Search for the cell housing the specified text and yield its (X, Y) center coordinate. 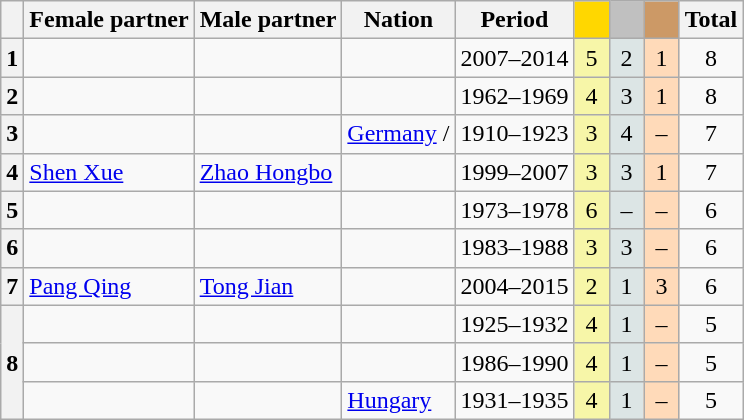
1999–2007 (514, 172)
1986–1990 (514, 362)
Male partner (268, 20)
1973–1978 (514, 210)
Tong Jian (268, 286)
Period (514, 20)
Hungary (398, 400)
1983–1988 (514, 248)
1962–1969 (514, 96)
2004–2015 (514, 286)
Germany / (398, 134)
Total (711, 20)
1931–1935 (514, 400)
Zhao Hongbo (268, 172)
Shen Xue (109, 172)
Female partner (109, 20)
Nation (398, 20)
1925–1932 (514, 324)
Pang Qing (109, 286)
1910–1923 (514, 134)
2007–2014 (514, 58)
